Detect which cell encompasses the target text, then output its (X, Y) center coordinate. 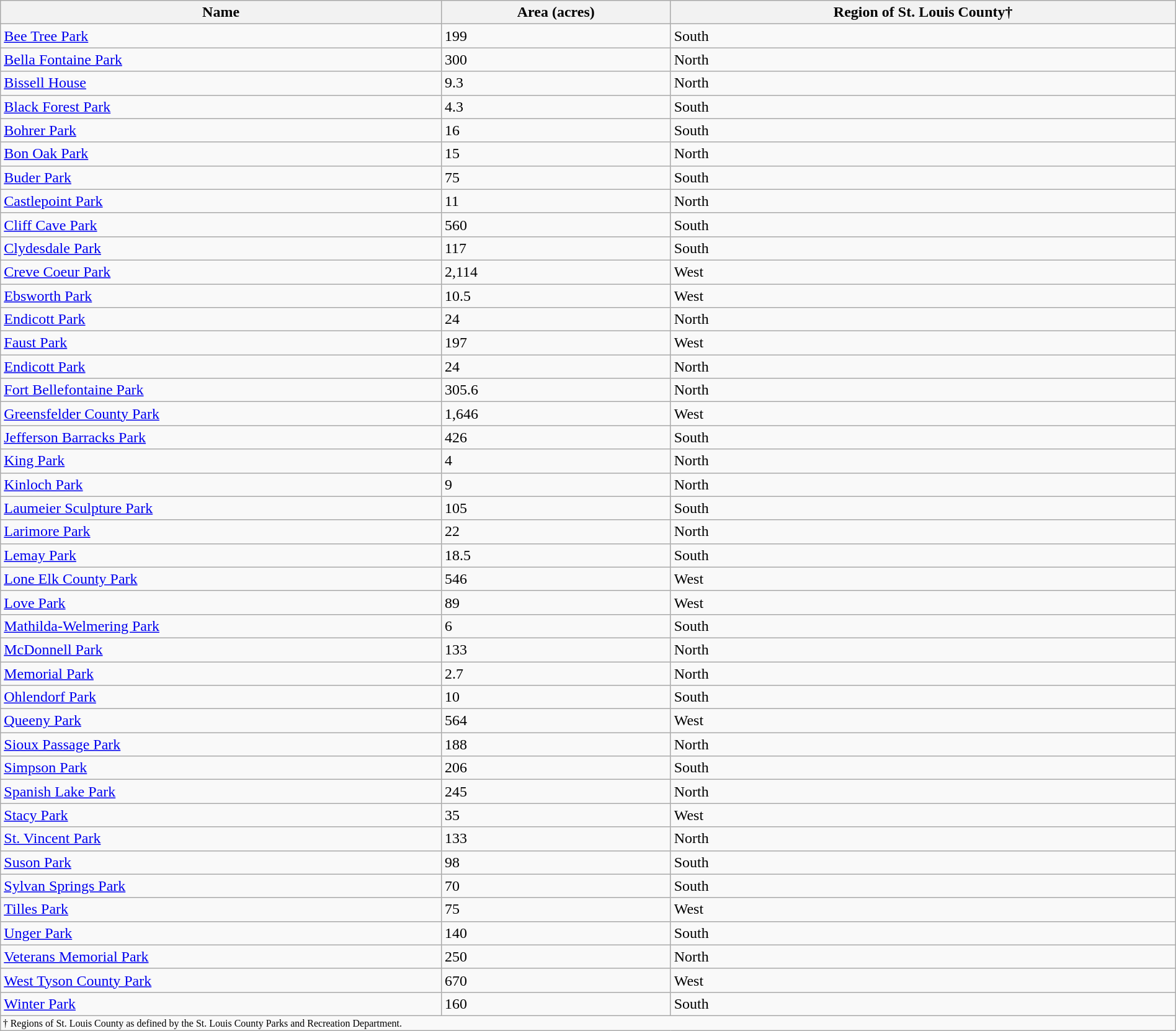
Winter Park (221, 1004)
Memorial Park (221, 673)
560 (556, 225)
Bissell House (221, 83)
Greensfelder County Park (221, 414)
9.3 (556, 83)
Spanish Lake Park (221, 792)
35 (556, 815)
2.7 (556, 673)
King Park (221, 461)
140 (556, 933)
Clydesdale Park (221, 248)
15 (556, 154)
Castlepoint Park (221, 201)
Larimore Park (221, 532)
Ohlendorf Park (221, 697)
Stacy Park (221, 815)
† Regions of St. Louis County as defined by the St. Louis County Parks and Recreation Department. (588, 1023)
6 (556, 626)
4.3 (556, 107)
564 (556, 721)
Unger Park (221, 933)
11 (556, 201)
300 (556, 60)
250 (556, 957)
16 (556, 130)
Buder Park (221, 177)
Region of St. Louis County† (923, 12)
Bella Fontaine Park (221, 60)
Love Park (221, 602)
188 (556, 744)
Fort Bellefontaine Park (221, 390)
Lemay Park (221, 555)
105 (556, 508)
Bee Tree Park (221, 36)
Mathilda-Welmering Park (221, 626)
305.6 (556, 390)
Kinloch Park (221, 484)
Faust Park (221, 343)
98 (556, 862)
Jefferson Barracks Park (221, 437)
117 (556, 248)
Sioux Passage Park (221, 744)
9 (556, 484)
160 (556, 1004)
Sylvan Springs Park (221, 886)
Name (221, 12)
West Tyson County Park (221, 980)
10 (556, 697)
Cliff Cave Park (221, 225)
22 (556, 532)
197 (556, 343)
546 (556, 579)
2,114 (556, 272)
Creve Coeur Park (221, 272)
Laumeier Sculpture Park (221, 508)
Bohrer Park (221, 130)
199 (556, 36)
10.5 (556, 296)
Ebsworth Park (221, 296)
89 (556, 602)
426 (556, 437)
Tilles Park (221, 909)
Queeny Park (221, 721)
670 (556, 980)
Veterans Memorial Park (221, 957)
245 (556, 792)
St. Vincent Park (221, 839)
Black Forest Park (221, 107)
Bon Oak Park (221, 154)
Suson Park (221, 862)
McDonnell Park (221, 649)
Lone Elk County Park (221, 579)
70 (556, 886)
1,646 (556, 414)
Area (acres) (556, 12)
18.5 (556, 555)
206 (556, 768)
Simpson Park (221, 768)
4 (556, 461)
